Find where the given text appears and provide that cell's center as [x, y] coordinate. 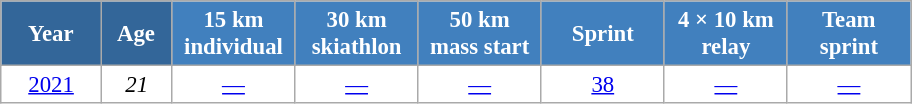
21 [136, 85]
38 [602, 85]
Team sprint [848, 34]
15 km individual [234, 34]
Age [136, 34]
Year [52, 34]
30 km skiathlon [356, 34]
Sprint [602, 34]
50 km mass start [480, 34]
2021 [52, 85]
4 × 10 km relay [726, 34]
